Identify which cell holds the provided text, then report its [X, Y] central coordinate. 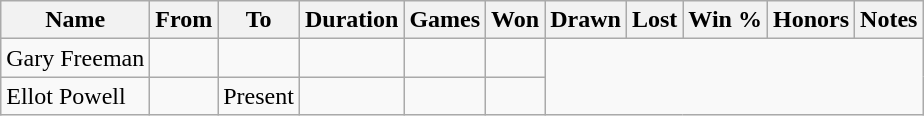
Win % [726, 20]
Lost [654, 20]
Gary Freeman [76, 58]
Won [516, 20]
Present [259, 96]
From [184, 20]
Games [445, 20]
Ellot Powell [76, 96]
Drawn [586, 20]
Duration [351, 20]
Honors [810, 20]
Notes [889, 20]
Name [76, 20]
To [259, 20]
